Scan for the cell matching the given text and deliver its [X, Y] coordinate at center. 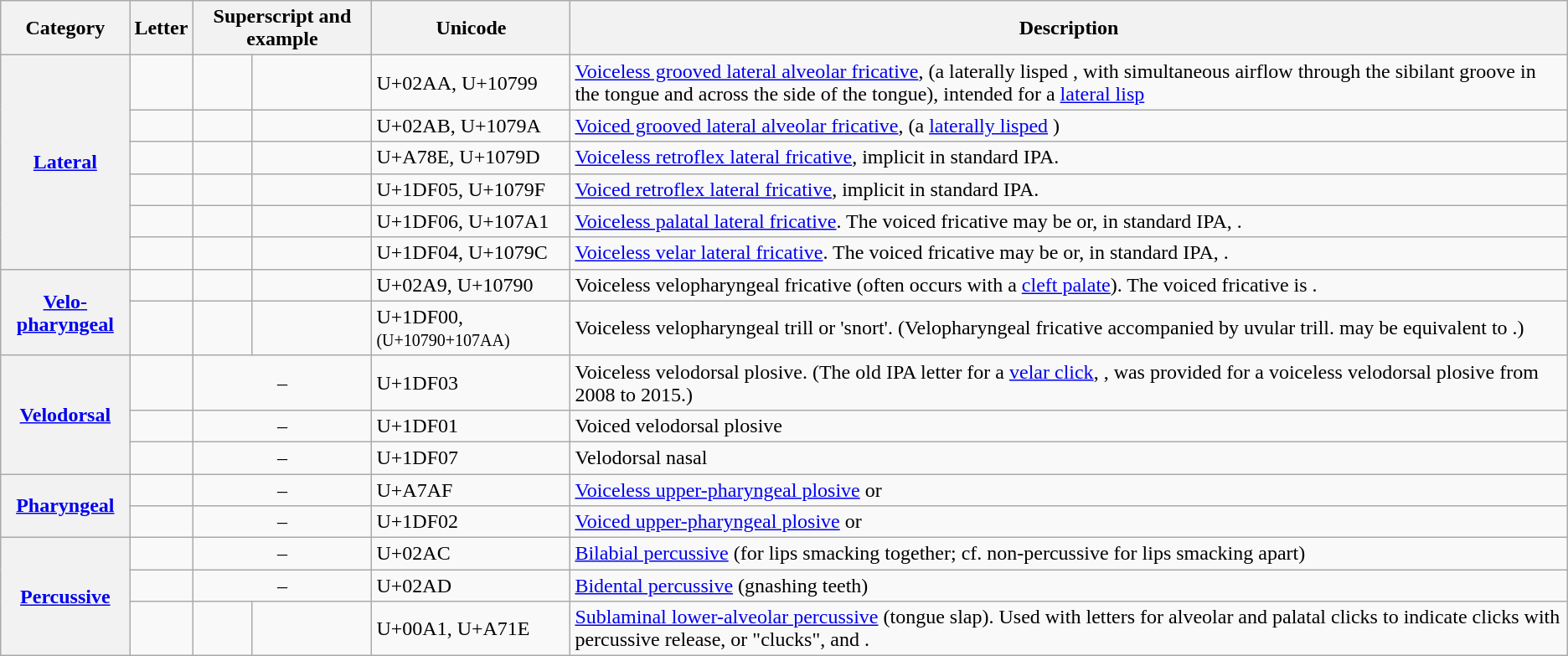
U+1DF03 [471, 382]
Voiceless velodorsal plosive. (The old IPA letter for a velar click, , was provided for a voiceless velodorsal plosive from 2008 to 2015.) [1069, 382]
Voiceless upper-pharyngeal plosive or [1069, 490]
U+1DF05, U+1079F [471, 189]
Voiceless retroflex lateral fricative, implicit in standard IPA. [1069, 158]
Unicode [471, 28]
U+02AD [471, 586]
Letter [161, 28]
Percussive [65, 597]
Bidental percussive (gnashing teeth) [1069, 586]
U+1DF01 [471, 426]
Voiced retroflex lateral fricative, implicit in standard IPA. [1069, 189]
U+1DF07 [471, 457]
Voiceless palatal lateral fricative. The voiced fricative may be or, in standard IPA, . [1069, 221]
Voiced grooved lateral alveolar fricative, (a laterally lisped ) [1069, 126]
Voiceless velopharyngeal trill or 'snort'. (Velopharyngeal fricative accompanied by uvular trill. may be equivalent to .) [1069, 328]
U+02AA, U+10799 [471, 82]
Pharyn­geal [65, 506]
Velodorsal nasal [1069, 457]
Velo­dorsal [65, 414]
U+02A9, U+10790 [471, 285]
U+A7AF [471, 490]
Voiceless velopharyngeal fricative (often occurs with a cleft palate). The voiced fricative is . [1069, 285]
U+00A1, U+A71E [471, 628]
U+1DF00, (U+10790+107AA) [471, 328]
U+02AC [471, 554]
Bilabial percussive (for lips smacking together; cf. non-percussive for lips smacking apart) [1069, 554]
U+A78E, U+1079D [471, 158]
Superscript and example [282, 28]
Description [1069, 28]
Lateral [65, 163]
Velo­pharyngeal [65, 312]
U+1DF04, U+1079C [471, 253]
U+02AB, U+1079A [471, 126]
Category [65, 28]
U+1DF02 [471, 522]
Voiceless velar lateral fricative. The voiced fricative may be or, in standard IPA, . [1069, 253]
Voiced upper-pharyngeal plosive or [1069, 522]
U+1DF06, U+107A1 [471, 221]
Voiced velodorsal plosive [1069, 426]
